Output the [x, y] coordinate of the center of the cell containing the given text.  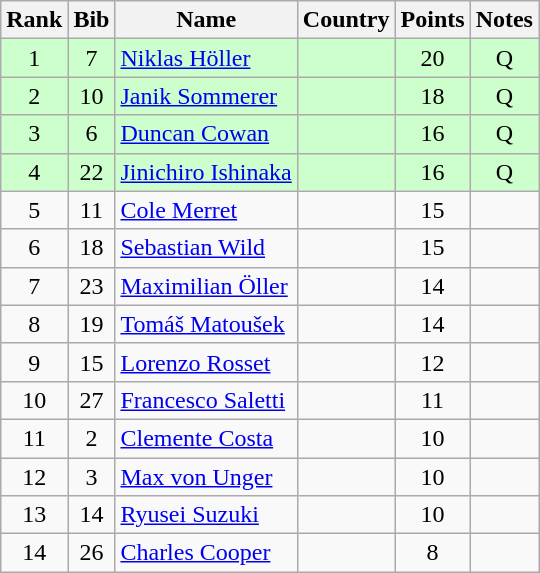
9 [34, 362]
Sebastian Wild [206, 248]
20 [432, 58]
Lorenzo Rosset [206, 362]
Niklas Höller [206, 58]
23 [92, 286]
27 [92, 400]
Max von Unger [206, 477]
Ryusei Suzuki [206, 515]
19 [92, 324]
Clemente Costa [206, 438]
Country [346, 20]
Rank [34, 20]
Charles Cooper [206, 553]
Jinichiro Ishinaka [206, 172]
1 [34, 58]
Bib [92, 20]
Maximilian Öller [206, 286]
Tomáš Matoušek [206, 324]
26 [92, 553]
Francesco Saletti [206, 400]
4 [34, 172]
Duncan Cowan [206, 134]
Name [206, 20]
22 [92, 172]
Cole Merret [206, 210]
13 [34, 515]
Janik Sommerer [206, 96]
5 [34, 210]
Points [432, 20]
Notes [504, 20]
